Output the (X, Y) coordinate of the center of the cell containing the given text.  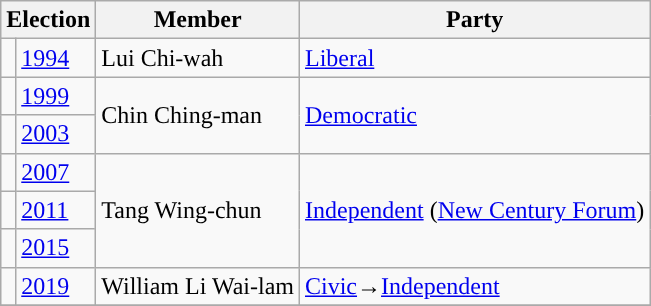
2019 (56, 286)
Party (474, 20)
Lui Chi-wah (198, 58)
2003 (56, 134)
Independent (New Century Forum) (474, 210)
William Li Wai-lam (198, 286)
2007 (56, 172)
Member (198, 20)
2015 (56, 248)
2011 (56, 210)
1994 (56, 58)
Liberal (474, 58)
Democratic (474, 115)
Civic→Independent (474, 286)
Tang Wing-chun (198, 210)
Chin Ching-man (198, 115)
Election (48, 20)
1999 (56, 96)
